Locate the cell with the specified text and output its [X, Y] center coordinate. 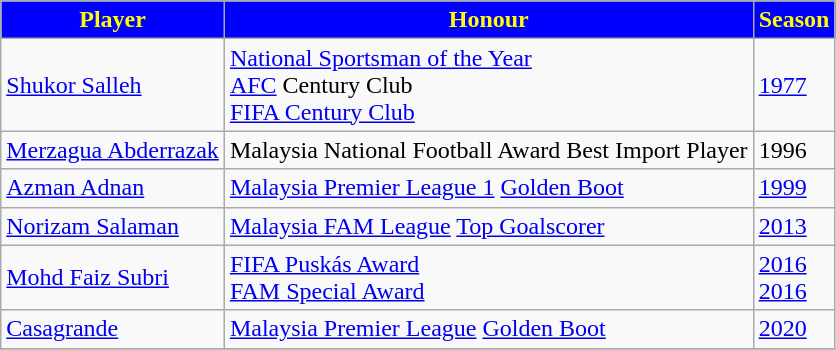
Azman Adnan [113, 188]
Mohd Faiz Subri [113, 278]
2013 [794, 226]
Malaysia National Football Award Best Import Player [488, 150]
Malaysia FAM League Top Goalscorer [488, 226]
1996 [794, 150]
Player [113, 20]
20162016 [794, 278]
Malaysia Premier League Golden Boot [488, 329]
Merzagua Abderrazak [113, 150]
FIFA Puskás AwardFAM Special Award [488, 278]
Malaysia Premier League 1 Golden Boot [488, 188]
Season [794, 20]
Casagrande [113, 329]
2020 [794, 329]
National Sportsman of the YearAFC Century ClubFIFA Century Club [488, 85]
1977 [794, 85]
Honour [488, 20]
1999 [794, 188]
Shukor Salleh [113, 85]
Norizam Salaman [113, 226]
